Return (x, y) of the center of cell containing provided text 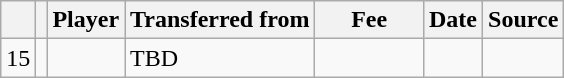
Transferred from (220, 20)
Fee (370, 20)
Date (452, 20)
15 (18, 58)
Player (86, 20)
Source (524, 20)
TBD (220, 58)
